Extract the (X, Y) coordinate from the center of the cell holding the provided text.  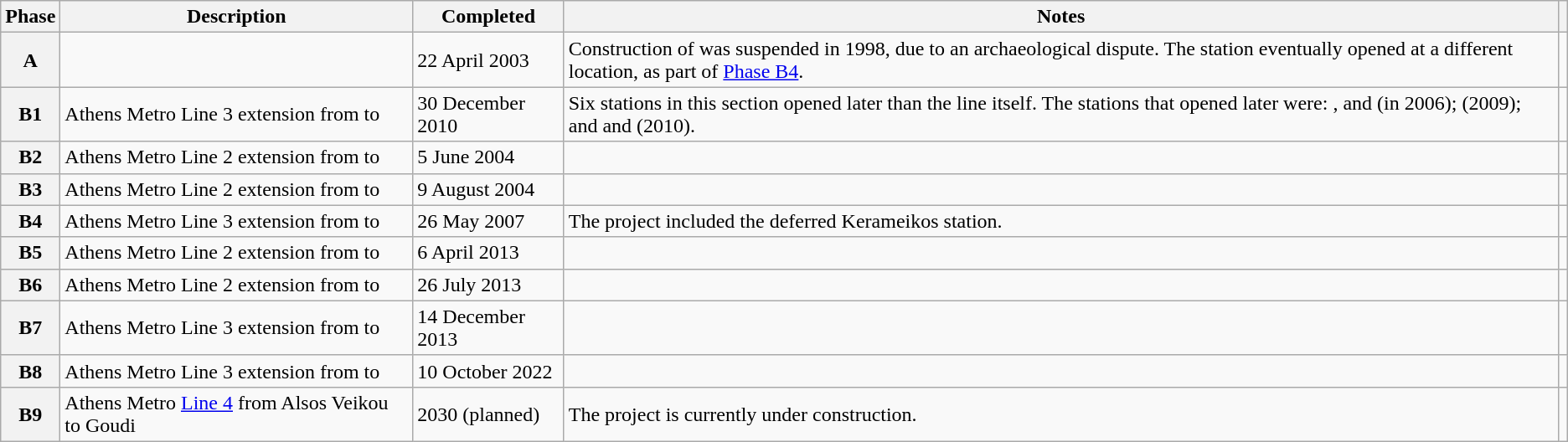
10 October 2022 (488, 371)
Completed (488, 17)
30 December 2010 (488, 114)
B4 (30, 221)
B1 (30, 114)
9 August 2004 (488, 189)
A (30, 60)
B3 (30, 189)
Description (236, 17)
26 May 2007 (488, 221)
Notes (1060, 17)
22 April 2003 (488, 60)
2030 (planned) (488, 414)
5 June 2004 (488, 157)
Construction of was suspended in 1998, due to an archaeological dispute. The station eventually opened at a different location, as part of Phase B4. (1060, 60)
The project included the deferred Kerameikos station. (1060, 221)
B8 (30, 371)
B6 (30, 285)
Athens Metro Line 4 from Alsos Veikou to Goudi (236, 414)
B2 (30, 157)
14 December 2013 (488, 328)
Six stations in this section opened later than the line itself. The stations that opened later were: , and (in 2006); (2009); and and (2010). (1060, 114)
The project is currently under construction. (1060, 414)
6 April 2013 (488, 253)
26 July 2013 (488, 285)
B9 (30, 414)
B5 (30, 253)
Phase (30, 17)
B7 (30, 328)
